Determine the (X, Y) coordinate at the center of the cell enclosing the given text.  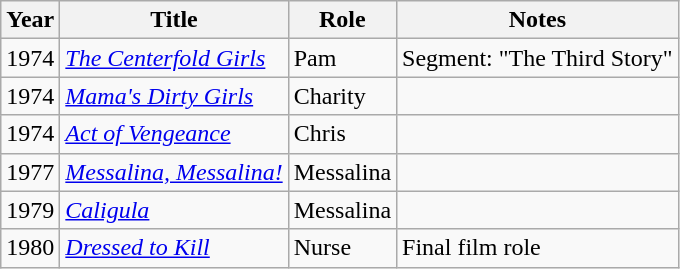
Title (174, 20)
Final film role (538, 248)
Pam (342, 58)
Mama's Dirty Girls (174, 96)
1977 (30, 172)
Notes (538, 20)
1979 (30, 210)
Caligula (174, 210)
Charity (342, 96)
Nurse (342, 248)
Act of Vengeance (174, 134)
Role (342, 20)
Dressed to Kill (174, 248)
The Centerfold Girls (174, 58)
1980 (30, 248)
Chris (342, 134)
Messalina, Messalina! (174, 172)
Segment: "The Third Story" (538, 58)
Year (30, 20)
